Capture the cell that displays the provided text and extract its [x, y] central coordinate. 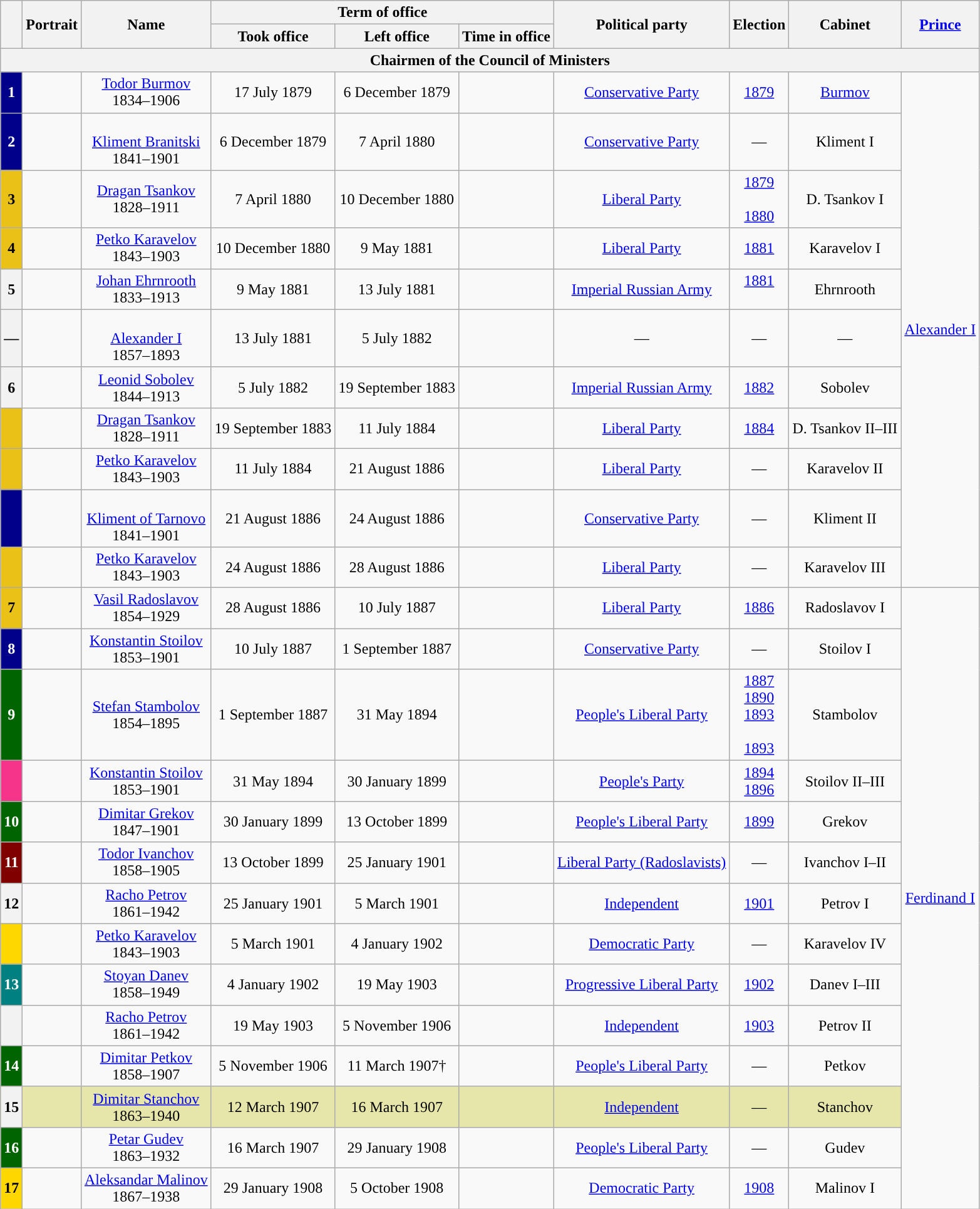
11 [11, 863]
Portrait [52, 24]
Political party [641, 24]
Karavelov IV [845, 944]
10 [11, 821]
1879 [759, 93]
Election [759, 24]
Petrov I [845, 903]
Karavelov III [845, 567]
Kliment I [845, 141]
Term of office [382, 13]
16 [11, 1147]
Stoilov II–III [845, 781]
3 [11, 199]
Took office [273, 36]
D. Tsankov II–III [845, 428]
1901 [759, 903]
18941896 [759, 781]
1886 [759, 609]
Dimitar Stanchov1863–1940 [146, 1107]
Gudev [845, 1147]
17 [11, 1188]
Ehrnrooth [845, 289]
Todor Burmov1834–1906 [146, 93]
Cabinet [845, 24]
Stambolov [845, 715]
Time in office [507, 36]
1882 [759, 387]
Prince [941, 24]
1902 [759, 984]
D. Tsankov I [845, 199]
Chairmen of the Council of Ministers [490, 60]
9 [11, 715]
18791880 [759, 199]
7 [11, 609]
Dimitar Petkov1858–1907 [146, 1066]
Kliment of Tarnovo1841–1901 [146, 518]
Todor Ivanchov1858–1905 [146, 863]
Petar Gudev1863–1932 [146, 1147]
Alexander I [941, 330]
1908 [759, 1188]
1887189018931893 [759, 715]
15 [11, 1107]
1903 [759, 1026]
Ivanchov I–II [845, 863]
4 [11, 248]
8 [11, 649]
Progressive Liberal Party [641, 984]
Alexander I1857–1893 [146, 338]
6 [11, 387]
Ferdinand I [941, 898]
Malinov I [845, 1188]
1899 [759, 821]
12 [11, 903]
Leonid Sobolev1844–1913 [146, 387]
Sobolev [845, 387]
People's Party [641, 781]
Stefan Stambolov1854–1895 [146, 715]
Karavelov I [845, 248]
13 [11, 984]
17 July 1879 [273, 93]
Liberal Party (Radoslavists) [641, 863]
Petrov II [845, 1026]
14 [11, 1066]
Burmov [845, 93]
12 March 1907 [273, 1107]
Petkov [845, 1066]
Stanchov [845, 1107]
1884 [759, 428]
Kliment II [845, 518]
2 [11, 141]
Name [146, 24]
Radoslavov I [845, 609]
5 [11, 289]
Danev I–III [845, 984]
11 March 1907† [397, 1066]
Stoilov I [845, 649]
Vasil Radoslavov1854–1929 [146, 609]
Karavelov II [845, 468]
Kliment Branitski1841–1901 [146, 141]
1 [11, 93]
Dimitar Grekov1847–1901 [146, 821]
5 October 1908 [397, 1188]
Johan Ehrnrooth1833–1913 [146, 289]
Aleksandar Malinov1867–1938 [146, 1188]
Grekov [845, 821]
Stoyan Danev1858–1949 [146, 984]
Left office [397, 36]
